Return the [x, y] coordinate for the center point of the cell that contains the specified text.  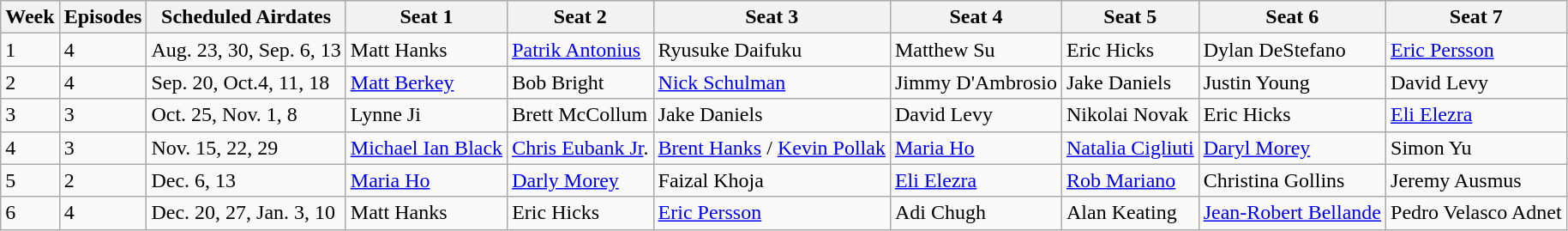
Patrik Antonius [580, 50]
Seat 4 [976, 17]
Bob Bright [580, 82]
Faizal Khoja [772, 180]
Seat 6 [1292, 17]
Dylan DeStefano [1292, 50]
Alan Keating [1130, 213]
Jimmy D'Ambrosio [976, 82]
Lynne Ji [426, 115]
Scheduled Airdates [246, 17]
Seat 3 [772, 17]
Brett McCollum [580, 115]
Christina Gollins [1292, 180]
6 [30, 213]
Nick Schulman [772, 82]
Seat 5 [1130, 17]
Sep. 20, Oct.4, 11, 18 [246, 82]
Aug. 23, 30, Sep. 6, 13 [246, 50]
Adi Chugh [976, 213]
Dec. 6, 13 [246, 180]
Nikolai Novak [1130, 115]
Natalia Cigliuti [1130, 148]
Darly Morey [580, 180]
Nov. 15, 22, 29 [246, 148]
Ryusuke Daifuku [772, 50]
Seat 2 [580, 17]
Matt Berkey [426, 82]
1 [30, 50]
Simon Yu [1476, 148]
Jean-Robert Bellande [1292, 213]
Episodes [103, 17]
Dec. 20, 27, Jan. 3, 10 [246, 213]
Daryl Morey [1292, 148]
Matthew Su [976, 50]
5 [30, 180]
Justin Young [1292, 82]
Brent Hanks / Kevin Pollak [772, 148]
Week [30, 17]
Chris Eubank Jr. [580, 148]
Seat 1 [426, 17]
Rob Mariano [1130, 180]
Jeremy Ausmus [1476, 180]
Seat 7 [1476, 17]
Oct. 25, Nov. 1, 8 [246, 115]
Michael Ian Black [426, 148]
Pedro Velasco Adnet [1476, 213]
